Locate the cell with the specified text and output its (x, y) center coordinate. 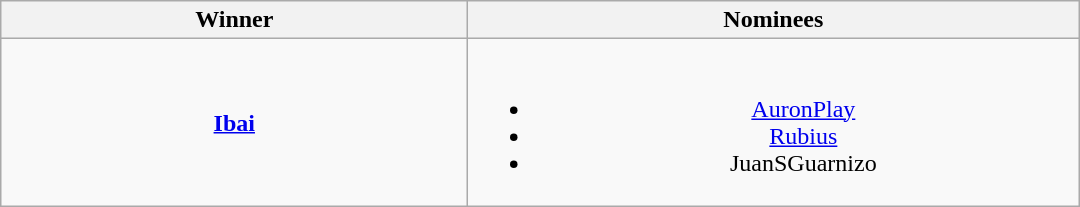
Winner (234, 20)
Nominees (774, 20)
AuronPlay Rubius JuanSGuarnizo (774, 122)
Ibai (234, 122)
